Locate the cell with the specified text and output its (X, Y) center coordinate. 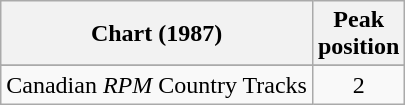
Canadian RPM Country Tracks (157, 85)
Chart (1987) (157, 34)
2 (358, 85)
Peakposition (358, 34)
